For the text-containing cell, return its midpoint in (X, Y) coordinate format. 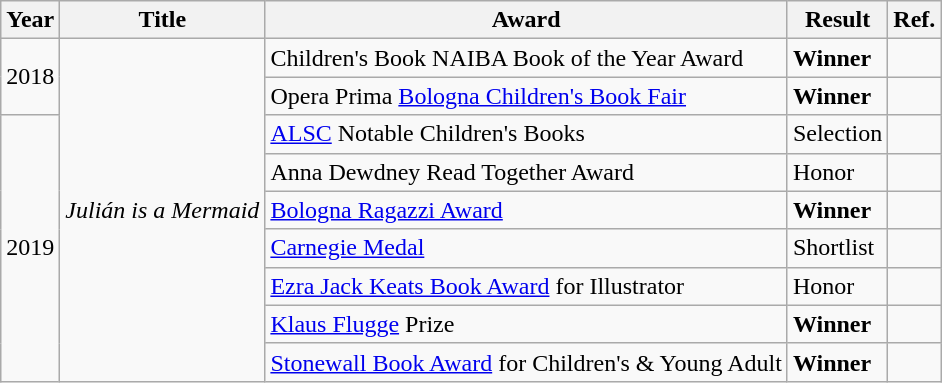
Selection (837, 134)
Anna Dewdney Read Together Award (526, 172)
Klaus Flugge Prize (526, 324)
Title (162, 20)
Bologna Ragazzi Award (526, 210)
Carnegie Medal (526, 248)
Stonewall Book Award for Children's & Young Adult (526, 362)
ALSC Notable Children's Books (526, 134)
Award (526, 20)
Ref. (914, 20)
2019 (30, 248)
Result (837, 20)
Ezra Jack Keats Book Award for Illustrator (526, 286)
Year (30, 20)
Opera Prima Bologna Children's Book Fair (526, 96)
2018 (30, 77)
Children's Book NAIBA Book of the Year Award (526, 58)
Julián is a Mermaid (162, 210)
Shortlist (837, 248)
